Detect which cell encompasses the target text, then output its (x, y) center coordinate. 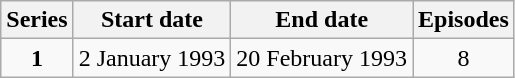
20 February 1993 (322, 58)
8 (464, 58)
Series (37, 20)
Episodes (464, 20)
1 (37, 58)
End date (322, 20)
2 January 1993 (152, 58)
Start date (152, 20)
